Scan for the cell matching the given text and deliver its [X, Y] coordinate at center. 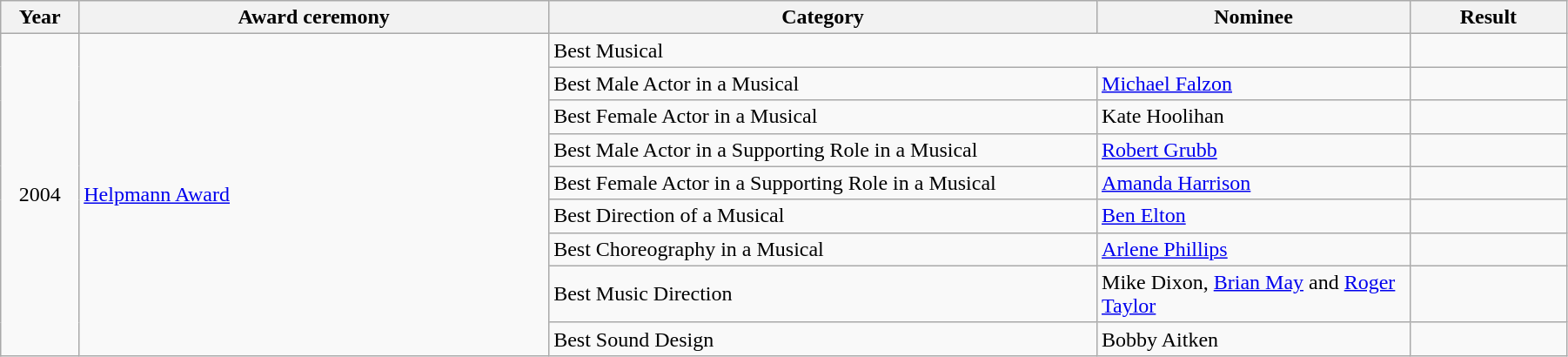
Result [1488, 17]
Arlene Phillips [1254, 249]
Award ceremony [314, 17]
2004 [40, 195]
Category [823, 17]
Ben Elton [1254, 216]
Amanda Harrison [1254, 183]
Robert Grubb [1254, 150]
Best Male Actor in a Musical [823, 84]
Best Sound Design [823, 339]
Mike Dixon, Brian May and Roger Taylor [1254, 294]
Best Direction of a Musical [823, 216]
Nominee [1254, 17]
Kate Hoolihan [1254, 117]
Best Choreography in a Musical [823, 249]
Best Male Actor in a Supporting Role in a Musical [823, 150]
Best Music Direction [823, 294]
Year [40, 17]
Michael Falzon [1254, 84]
Bobby Aitken [1254, 339]
Best Female Actor in a Supporting Role in a Musical [823, 183]
Helpmann Award [314, 195]
Best Musical [980, 51]
Best Female Actor in a Musical [823, 117]
